Locate the cell with the specified text and output its [X, Y] center coordinate. 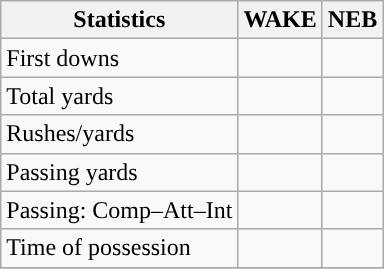
Passing: Comp–Att–Int [120, 210]
Time of possession [120, 248]
Total yards [120, 96]
Passing yards [120, 172]
Statistics [120, 20]
Rushes/yards [120, 134]
NEB [352, 20]
First downs [120, 58]
WAKE [280, 20]
